Find where the given text appears and provide that cell's center as [x, y] coordinate. 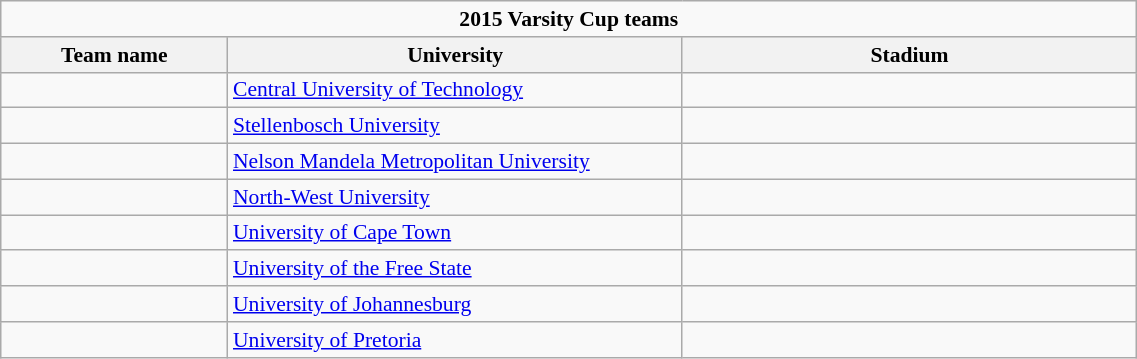
University of the Free State [455, 269]
University of Johannesburg [455, 304]
University [455, 55]
North-West University [455, 197]
Stellenbosch University [455, 126]
University of Pretoria [455, 340]
Team name [114, 55]
Nelson Mandela Metropolitan University [455, 162]
Central University of Technology [455, 90]
2015 Varsity Cup teams [569, 19]
Stadium [909, 55]
University of Cape Town [455, 233]
